Return the (x, y) coordinate for the center point of the cell that contains the specified text.  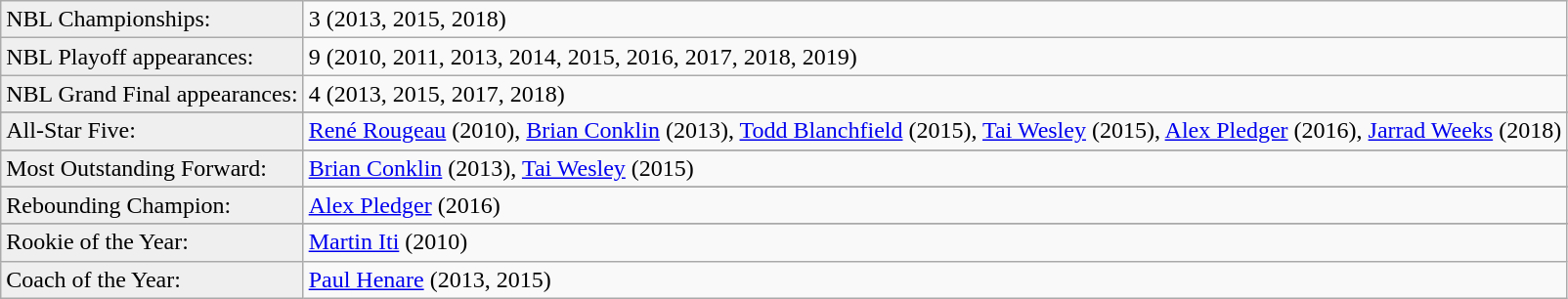
Martin Iti (2010) (935, 242)
Paul Henare (2013, 2015) (935, 279)
All-Star Five: (152, 131)
Coach of the Year: (152, 279)
NBL Grand Final appearances: (152, 94)
René Rougeau (2010), Brian Conklin (2013), Todd Blanchfield (2015), Tai Wesley (2015), Alex Pledger (2016), Jarrad Weeks (2018) (935, 131)
9 (2010, 2011, 2013, 2014, 2015, 2016, 2017, 2018, 2019) (935, 57)
Alex Pledger (2016) (935, 205)
Most Outstanding Forward: (152, 168)
Rebounding Champion: (152, 205)
NBL Playoff appearances: (152, 57)
NBL Championships: (152, 20)
3 (2013, 2015, 2018) (935, 20)
4 (2013, 2015, 2017, 2018) (935, 94)
Brian Conklin (2013), Tai Wesley (2015) (935, 168)
Rookie of the Year: (152, 242)
